Locate the cell with the specified text and output its (x, y) center coordinate. 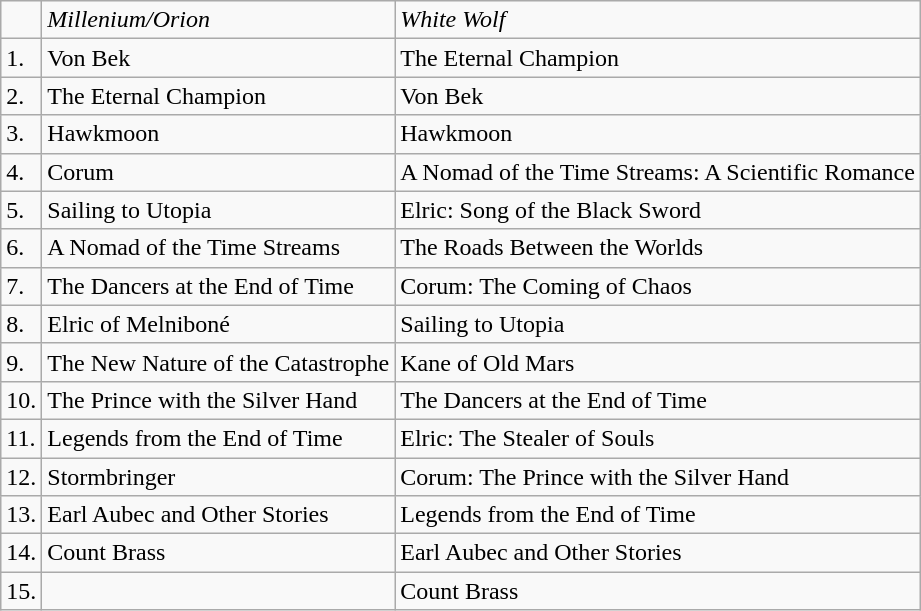
6. (22, 248)
1. (22, 58)
3. (22, 134)
12. (22, 477)
Corum (218, 172)
A Nomad of the Time Streams (218, 248)
Stormbringer (218, 477)
14. (22, 553)
Kane of Old Mars (658, 362)
11. (22, 438)
8. (22, 324)
The New Nature of the Catastrophe (218, 362)
4. (22, 172)
White Wolf (658, 20)
The Prince with the Silver Hand (218, 400)
7. (22, 286)
Corum: The Coming of Chaos (658, 286)
9. (22, 362)
Millenium/Orion (218, 20)
Elric: The Stealer of Souls (658, 438)
The Roads Between the Worlds (658, 248)
Corum: The Prince with the Silver Hand (658, 477)
Elric of Melniboné (218, 324)
Elric: Song of the Black Sword (658, 210)
15. (22, 591)
A Nomad of the Time Streams: A Scientific Romance (658, 172)
10. (22, 400)
5. (22, 210)
13. (22, 515)
2. (22, 96)
